Locate the cell with the specified text and output its [x, y] center coordinate. 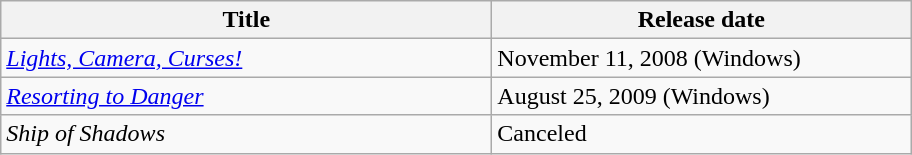
Canceled [702, 134]
Resorting to Danger [246, 96]
Ship of Shadows [246, 134]
November 11, 2008 (Windows) [702, 58]
Title [246, 20]
Lights, Camera, Curses! [246, 58]
Release date [702, 20]
August 25, 2009 (Windows) [702, 96]
